Detect which cell encompasses the target text, then output its [X, Y] center coordinate. 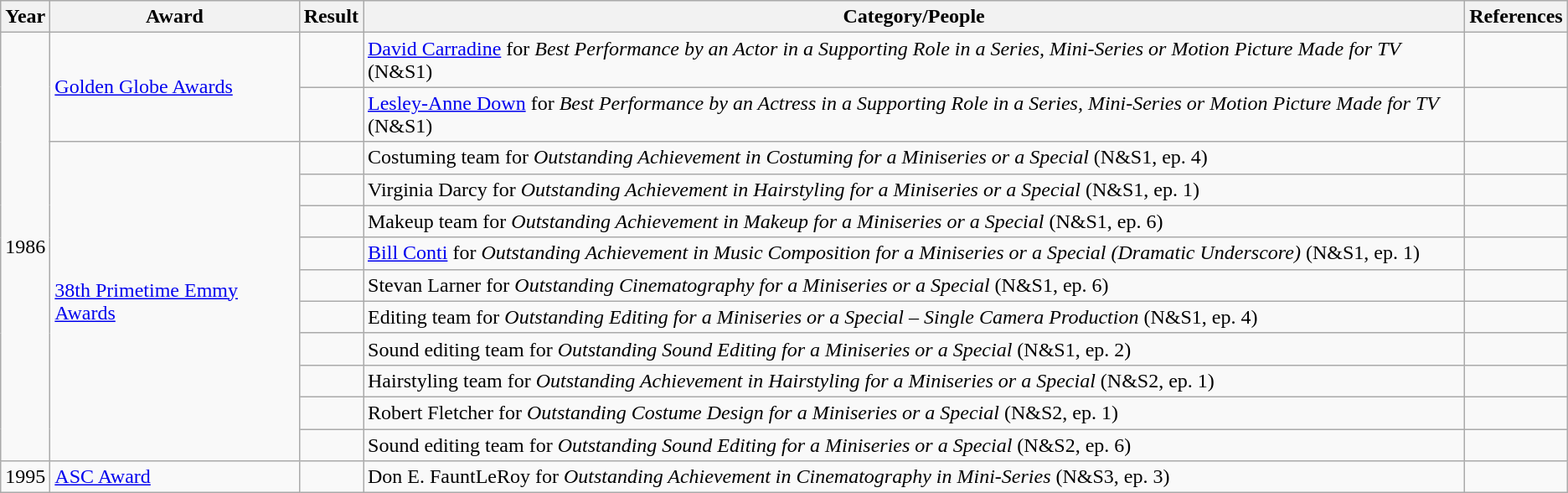
Bill Conti for Outstanding Achievement in Music Composition for a Miniseries or a Special (Dramatic Underscore) (N&S1, ep. 1) [915, 253]
Sound editing team for Outstanding Sound Editing for a Miniseries or a Special (N&S2, ep. 6) [915, 445]
Golden Globe Awards [174, 87]
Editing team for Outstanding Editing for a Miniseries or a Special – Single Camera Production (N&S1, ep. 4) [915, 317]
Virginia Darcy for Outstanding Achievement in Hairstyling for a Miniseries or a Special (N&S1, ep. 1) [915, 189]
Category/People [915, 17]
Makeup team for Outstanding Achievement in Makeup for a Miniseries or a Special (N&S1, ep. 6) [915, 221]
Sound editing team for Outstanding Sound Editing for a Miniseries or a Special (N&S1, ep. 2) [915, 349]
Year [25, 17]
Costuming team for Outstanding Achievement in Costuming for a Miniseries or a Special (N&S1, ep. 4) [915, 158]
Stevan Larner for Outstanding Cinematography for a Miniseries or a Special (N&S1, ep. 6) [915, 285]
Hairstyling team for Outstanding Achievement in Hairstyling for a Miniseries or a Special (N&S2, ep. 1) [915, 381]
ASC Award [174, 477]
Award [174, 17]
1986 [25, 246]
Result [331, 17]
Lesley-Anne Down for Best Performance by an Actress in a Supporting Role in a Series, Mini-Series or Motion Picture Made for TV (N&S1) [915, 114]
Don E. FauntLeRoy for Outstanding Achievement in Cinematography in Mini-Series (N&S3, ep. 3) [915, 477]
Robert Fletcher for Outstanding Costume Design for a Miniseries or a Special (N&S2, ep. 1) [915, 413]
References [1516, 17]
1995 [25, 477]
David Carradine for Best Performance by an Actor in a Supporting Role in a Series, Mini-Series or Motion Picture Made for TV (N&S1) [915, 60]
38th Primetime Emmy Awards [174, 302]
